Scan for the cell matching the given text and deliver its [X, Y] coordinate at center. 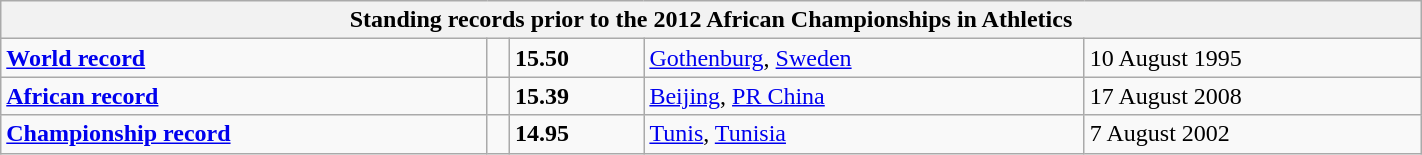
Gothenburg, Sweden [864, 58]
7 August 2002 [1252, 134]
Beijing, PR China [864, 96]
Championship record [244, 134]
17 August 2008 [1252, 96]
15.50 [577, 58]
15.39 [577, 96]
African record [244, 96]
10 August 1995 [1252, 58]
Tunis, Tunisia [864, 134]
Standing records prior to the 2012 African Championships in Athletics [711, 20]
World record [244, 58]
14.95 [577, 134]
